Search for the cell housing the specified text and yield its (X, Y) center coordinate. 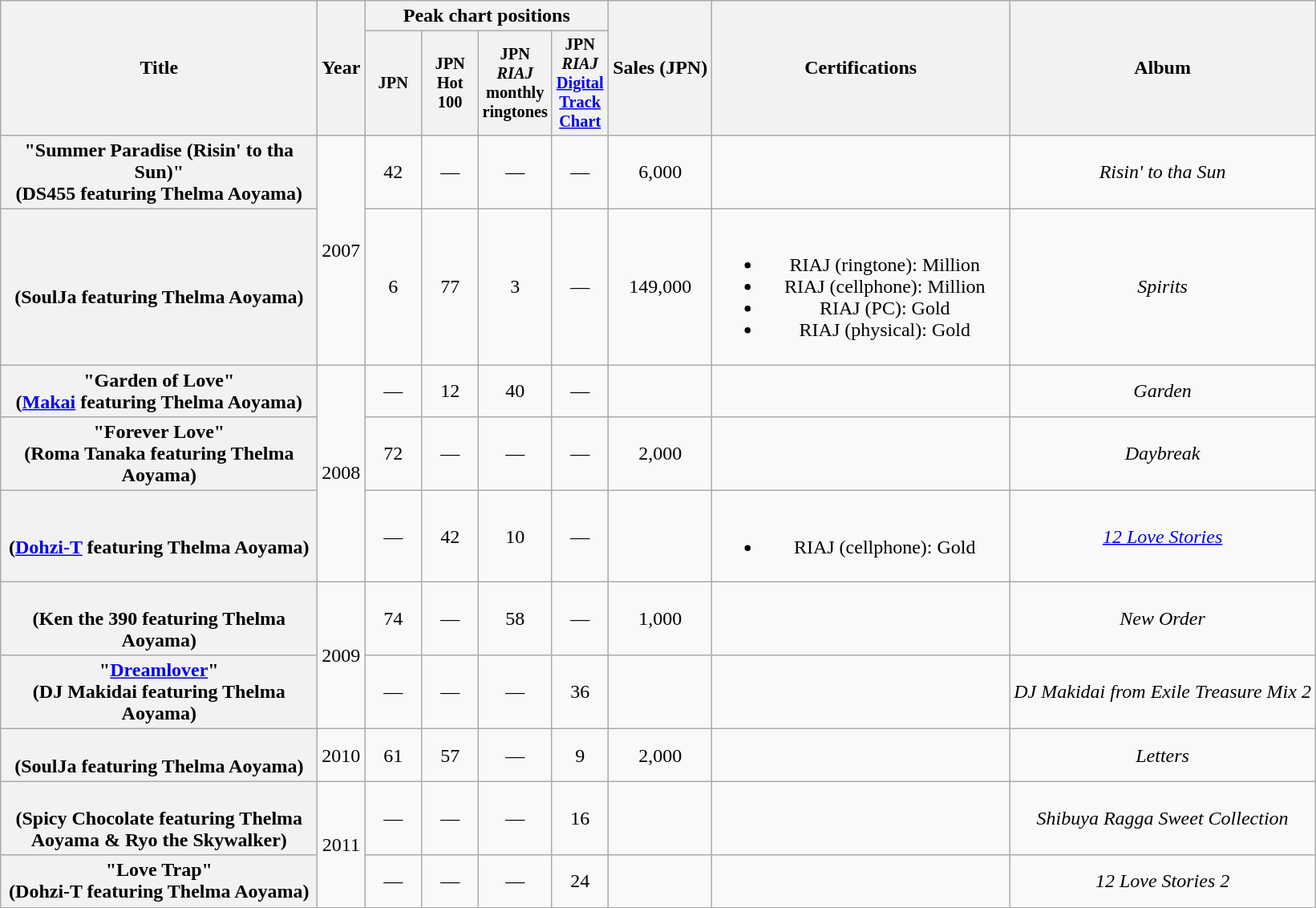
6 (393, 287)
Sales (JPN) (661, 68)
149,000 (661, 287)
61 (393, 756)
Daybreak (1163, 454)
36 (581, 692)
(Ken the 390 featuring Thelma Aoyama) (159, 618)
6,000 (661, 172)
Year (342, 68)
2011 (342, 844)
Album (1163, 68)
10 (515, 536)
(Spicy Chocolate featuring Thelma Aoyama & Ryo the Skywalker) (159, 818)
DJ Makidai from Exile Treasure Mix 2 (1163, 692)
24 (581, 881)
"Forever Love"(Roma Tanaka featuring Thelma Aoyama) (159, 454)
RIAJ (ringtone): MillionRIAJ (cellphone): MillionRIAJ (PC): GoldRIAJ (physical): Gold (861, 287)
Certifications (861, 68)
2008 (342, 473)
1,000 (661, 618)
Spirits (1163, 287)
12 (451, 391)
16 (581, 818)
Shibuya Ragga Sweet Collection (1163, 818)
57 (451, 756)
2010 (342, 756)
"Summer Paradise (Risin' to tha Sun)"(DS455 featuring Thelma Aoyama) (159, 172)
12 Love Stories 2 (1163, 881)
12 Love Stories (1163, 536)
72 (393, 454)
JPN Hot 100 (451, 83)
JPN RIAJmonthlyringtones (515, 83)
74 (393, 618)
9 (581, 756)
40 (515, 391)
JPN RIAJDigitalTrackChart (581, 83)
2009 (342, 655)
JPN (393, 83)
3 (515, 287)
Peak chart positions (487, 16)
2007 (342, 249)
"Dreamlover"(DJ Makidai featuring Thelma Aoyama) (159, 692)
Risin' to tha Sun (1163, 172)
Title (159, 68)
58 (515, 618)
New Order (1163, 618)
RIAJ (cellphone): Gold (861, 536)
Garden (1163, 391)
(Dohzi-T featuring Thelma Aoyama) (159, 536)
"Love Trap"(Dohzi-T featuring Thelma Aoyama) (159, 881)
"Garden of Love"(Makai featuring Thelma Aoyama) (159, 391)
77 (451, 287)
Letters (1163, 756)
